Return [X, Y] of the center of cell containing provided text 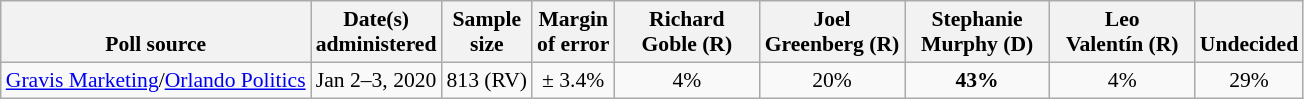
Samplesize [488, 32]
43% [978, 80]
Date(s)administered [376, 32]
± 3.4% [573, 80]
Gravis Marketing/Orlando Politics [156, 80]
Poll source [156, 32]
20% [832, 80]
Undecided [1249, 32]
RichardGoble (R) [686, 32]
Marginof error [573, 32]
813 (RV) [488, 80]
LeoValentín (R) [1122, 32]
JoelGreenberg (R) [832, 32]
Jan 2–3, 2020 [376, 80]
29% [1249, 80]
StephanieMurphy (D) [978, 32]
